Extract the (X, Y) coordinate from the center of the cell holding the provided text.  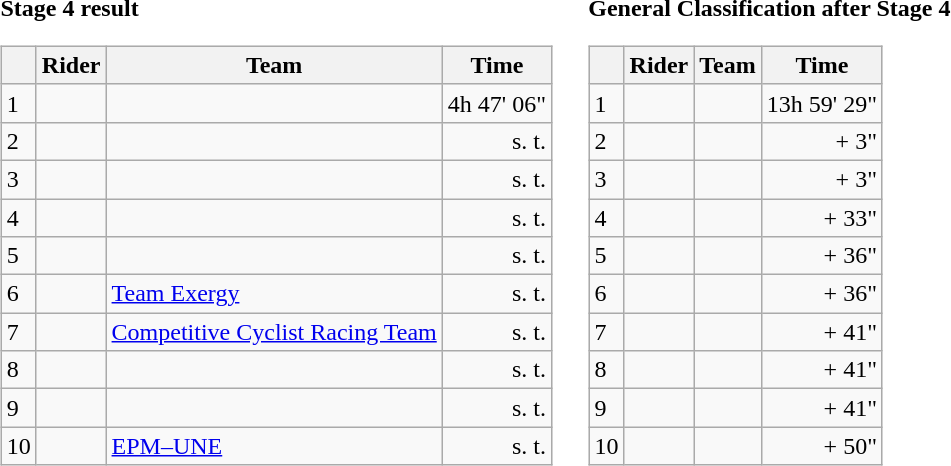
+ 33" (822, 217)
4h 47' 06" (496, 103)
Team Exergy (274, 294)
13h 59' 29" (822, 103)
+ 50" (822, 446)
EPM–UNE (274, 446)
Competitive Cyclist Racing Team (274, 332)
